Determine the (x, y) coordinate at the center of the cell enclosing the given text.  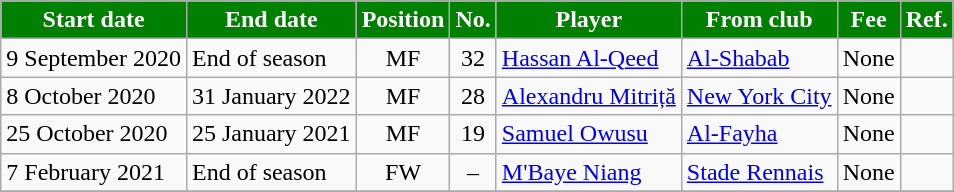
9 September 2020 (94, 58)
End date (271, 20)
Ref. (926, 20)
New York City (759, 96)
M'Baye Niang (588, 172)
Fee (868, 20)
8 October 2020 (94, 96)
Player (588, 20)
28 (473, 96)
25 January 2021 (271, 134)
7 February 2021 (94, 172)
Samuel Owusu (588, 134)
Al-Shabab (759, 58)
25 October 2020 (94, 134)
Alexandru Mitriță (588, 96)
– (473, 172)
Hassan Al-Qeed (588, 58)
No. (473, 20)
31 January 2022 (271, 96)
Stade Rennais (759, 172)
From club (759, 20)
Al-Fayha (759, 134)
19 (473, 134)
Position (403, 20)
Start date (94, 20)
32 (473, 58)
FW (403, 172)
